Capture the cell that displays the provided text and extract its (x, y) central coordinate. 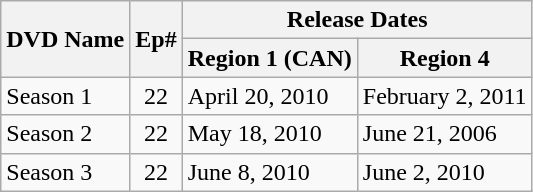
February 2, 2011 (444, 96)
June 8, 2010 (270, 172)
Season 2 (66, 134)
June 21, 2006 (444, 134)
Release Dates (357, 20)
May 18, 2010 (270, 134)
June 2, 2010 (444, 172)
Region 4 (444, 58)
April 20, 2010 (270, 96)
Ep# (156, 39)
Season 3 (66, 172)
Region 1 (CAN) (270, 58)
Season 1 (66, 96)
DVD Name (66, 39)
